Pinpoint the cell where the given text exists, returning its [X, Y] midpoint coordinate. 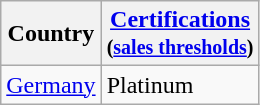
Platinum [180, 85]
Certifications(sales thresholds) [180, 34]
Germany [51, 85]
Country [51, 34]
